From the cell containing the given text, extract its center point as (X, Y) coordinate. 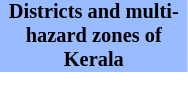
Districts and multi-hazard zones of Kerala (94, 36)
